Detect which cell encompasses the target text, then output its [X, Y] center coordinate. 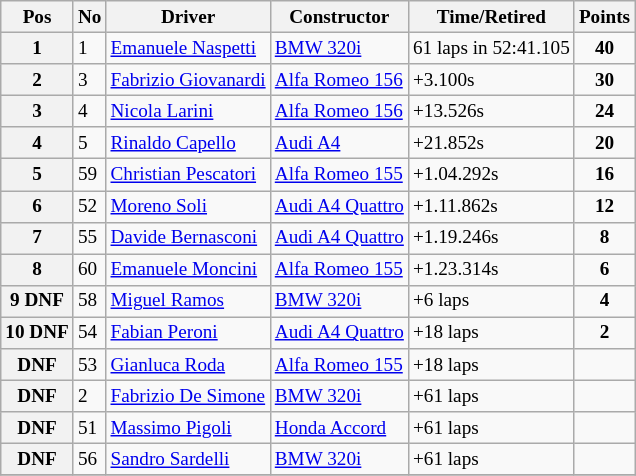
Rinaldo Capello [188, 143]
61 laps in 52:41.105 [491, 48]
55 [90, 238]
30 [604, 80]
54 [90, 333]
Gianluca Roda [188, 365]
Miguel Ramos [188, 301]
+1.23.314s [491, 270]
Davide Bernasconi [188, 238]
+21.852s [491, 143]
+1.19.246s [491, 238]
52 [90, 206]
Fabian Peroni [188, 333]
9 DNF [38, 301]
40 [604, 48]
Pos [38, 17]
Sandro Sardelli [188, 460]
Honda Accord [339, 428]
51 [90, 428]
20 [604, 143]
60 [90, 270]
Christian Pescatori [188, 175]
Constructor [339, 17]
16 [604, 175]
Moreno Soli [188, 206]
+6 laps [491, 301]
56 [90, 460]
59 [90, 175]
7 [38, 238]
+1.04.292s [491, 175]
+3.100s [491, 80]
12 [604, 206]
No [90, 17]
Emanuele Naspetti [188, 48]
Emanuele Moncini [188, 270]
+13.526s [491, 111]
53 [90, 365]
58 [90, 301]
Points [604, 17]
Fabrizio Giovanardi [188, 80]
Audi A4 [339, 143]
Fabrizio De Simone [188, 396]
Massimo Pigoli [188, 428]
24 [604, 111]
10 DNF [38, 333]
+1.11.862s [491, 206]
Driver [188, 17]
Time/Retired [491, 17]
Nicola Larini [188, 111]
